Determine the [x, y] coordinate at the center of the cell enclosing the given text.  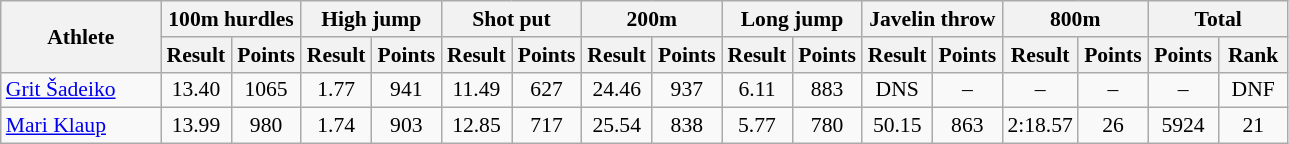
838 [687, 126]
Athlete [81, 36]
11.49 [476, 90]
5924 [1183, 126]
Total [1218, 19]
5.77 [757, 126]
2:18.57 [1040, 126]
13.99 [196, 126]
100m hurdles [231, 19]
High jump [371, 19]
6.11 [757, 90]
Mari Klaup [81, 126]
DNF [1253, 90]
12.85 [476, 126]
1.77 [336, 90]
200m [652, 19]
13.40 [196, 90]
903 [406, 126]
Grit Šadeiko [81, 90]
25.54 [617, 126]
26 [1113, 126]
Rank [1253, 55]
50.15 [897, 126]
24.46 [617, 90]
717 [547, 126]
800m [1075, 19]
941 [406, 90]
DNS [897, 90]
Javelin throw [932, 19]
780 [827, 126]
Shot put [511, 19]
980 [266, 126]
1.74 [336, 126]
21 [1253, 126]
1065 [266, 90]
863 [967, 126]
883 [827, 90]
Long jump [792, 19]
627 [547, 90]
937 [687, 90]
